Return the [x, y] coordinate for the center point of the cell that contains the specified text.  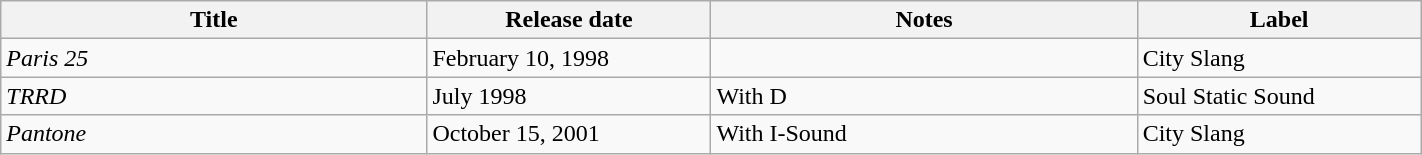
October 15, 2001 [569, 134]
Soul Static Sound [1279, 96]
TRRD [214, 96]
February 10, 1998 [569, 58]
Notes [924, 20]
July 1998 [569, 96]
With I-Sound [924, 134]
Label [1279, 20]
With D [924, 96]
Pantone [214, 134]
Release date [569, 20]
Title [214, 20]
Paris 25 [214, 58]
